Pinpoint the cell where the given text exists, returning its (x, y) midpoint coordinate. 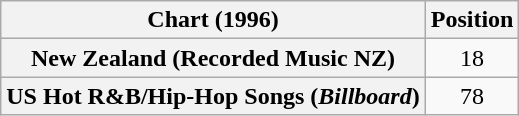
78 (472, 96)
Position (472, 20)
Chart (1996) (213, 20)
18 (472, 58)
US Hot R&B/Hip-Hop Songs (Billboard) (213, 96)
New Zealand (Recorded Music NZ) (213, 58)
